From the cell containing the given text, extract its center point as [x, y] coordinate. 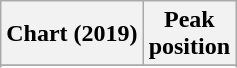
Peakposition [189, 34]
Chart (2019) [72, 34]
